Search for the cell housing the specified text and yield its [X, Y] center coordinate. 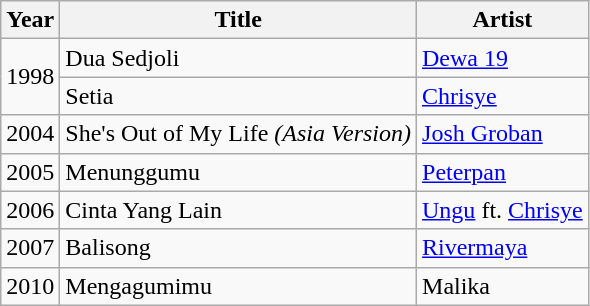
2006 [30, 210]
2005 [30, 172]
1998 [30, 77]
Mengagumimu [238, 286]
Malika [503, 286]
2010 [30, 286]
She's Out of My Life (Asia Version) [238, 134]
Josh Groban [503, 134]
Dewa 19 [503, 58]
Ungu ft. Chrisye [503, 210]
Title [238, 20]
2007 [30, 248]
Peterpan [503, 172]
Year [30, 20]
Balisong [238, 248]
Menunggumu [238, 172]
Cinta Yang Lain [238, 210]
Setia [238, 96]
Chrisye [503, 96]
Rivermaya [503, 248]
Dua Sedjoli [238, 58]
2004 [30, 134]
Artist [503, 20]
